Output the [x, y] coordinate of the center of the cell containing the given text.  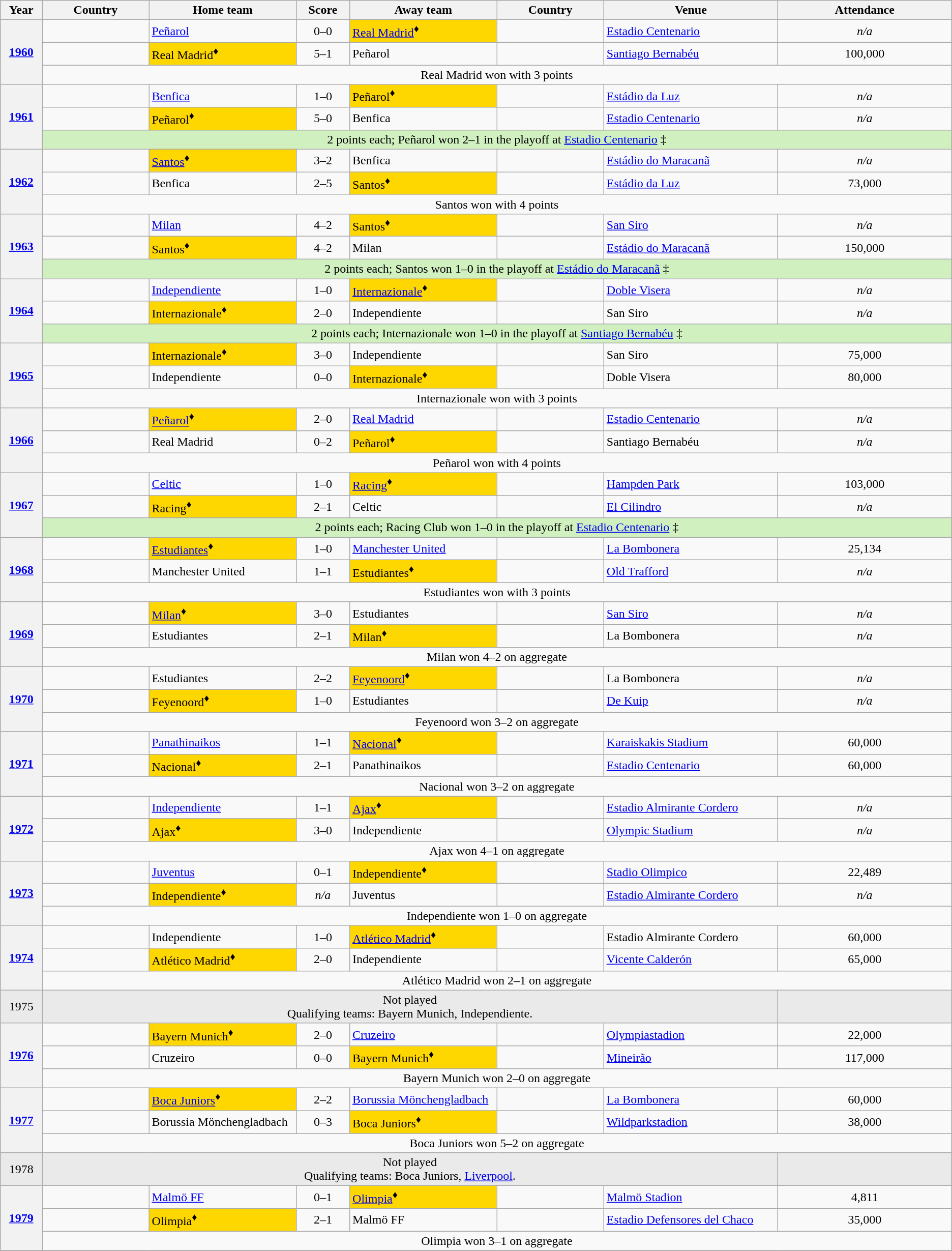
1965 [21, 375]
38,000 [865, 1122]
2–5 [322, 183]
2 points each; Santos won 1–0 in the playoff at Estádio do Maracanã ‡ [497, 269]
Venue [691, 10]
Peñarol won with 4 points [497, 463]
Attendance [865, 10]
Santos won with 4 points [497, 204]
Real Madrid won with 3 points [497, 75]
Mineirão [691, 1057]
1963 [21, 246]
Not playedQualifying teams: Bayern Munich, Independiente. [410, 1006]
Karaiskakis Stadium [691, 743]
25,134 [865, 548]
1976 [21, 1055]
80,000 [865, 377]
1967 [21, 505]
Stadio Olimpico [691, 872]
Hampden Park [691, 484]
Internazionale won with 3 points [497, 398]
Olympic Stadium [691, 830]
0–2 [322, 442]
4,811 [865, 1198]
2 points each; Racing Club won 1–0 in the playoff at Estadio Centenario ‡ [497, 528]
1978 [21, 1169]
1975 [21, 1006]
Nacional won 3–2 on aggregate [497, 787]
Feyenoord won 3–2 on aggregate [497, 722]
Score [322, 10]
3–2 [322, 161]
Olympiastadion [691, 1035]
5–0 [322, 119]
73,000 [865, 183]
1966 [21, 441]
Away team [423, 10]
0–3 [322, 1122]
De Kuip [691, 701]
35,000 [865, 1220]
1974 [21, 957]
1970 [21, 699]
1979 [21, 1218]
1973 [21, 893]
Estudiantes won with 3 points [497, 592]
Atlético Madrid won 2–1 on aggregate [497, 980]
Year [21, 10]
1972 [21, 828]
Olimpia won 3–1 on aggregate [497, 1241]
El Cilindro [691, 507]
1964 [21, 311]
Malmö Stadion [691, 1198]
Estadio Defensores del Chaco [691, 1220]
150,000 [865, 248]
103,000 [865, 484]
1962 [21, 181]
2 points each; Internazionale won 1–0 in the playoff at Santiago Bernabéu ‡ [497, 334]
Vicente Calderón [691, 959]
Old Trafford [691, 572]
1977 [21, 1120]
117,000 [865, 1057]
65,000 [865, 959]
Ajax won 4–1 on aggregate [497, 851]
1968 [21, 570]
75,000 [865, 355]
22,000 [865, 1035]
Independiente won 1–0 on aggregate [497, 916]
Home team [223, 10]
1969 [21, 634]
Bayern Munich won 2–0 on aggregate [497, 1079]
Boca Juniors won 5–2 on aggregate [497, 1143]
Milan won 4–2 on aggregate [497, 657]
22,489 [865, 872]
1971 [21, 764]
1960 [21, 52]
2 points each; Peñarol won 2–1 in the playoff at Estadio Centenario ‡ [497, 139]
5–1 [322, 54]
Not playedQualifying teams: Boca Juniors, Liverpool. [410, 1169]
Wildparkstadion [691, 1122]
100,000 [865, 54]
1961 [21, 117]
